Detect which cell encompasses the target text, then output its (X, Y) center coordinate. 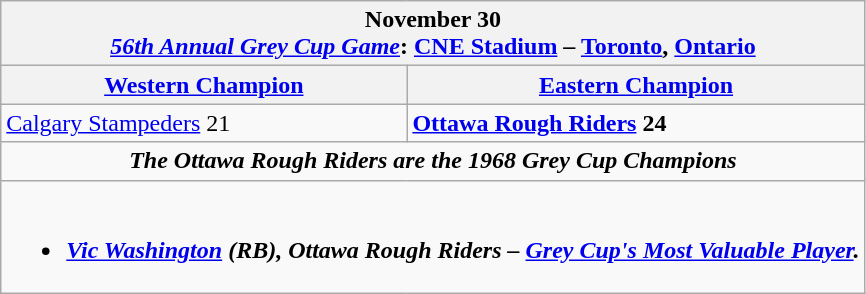
Ottawa Rough Riders 24 (636, 123)
November 3056th Annual Grey Cup Game: CNE Stadium – Toronto, Ontario (433, 34)
Eastern Champion (636, 85)
The Ottawa Rough Riders are the 1968 Grey Cup Champions (433, 161)
Vic Washington (RB), Ottawa Rough Riders – Grey Cup's Most Valuable Player. (433, 236)
Calgary Stampeders 21 (204, 123)
Western Champion (204, 85)
